Return (x, y) of the center of cell containing provided text 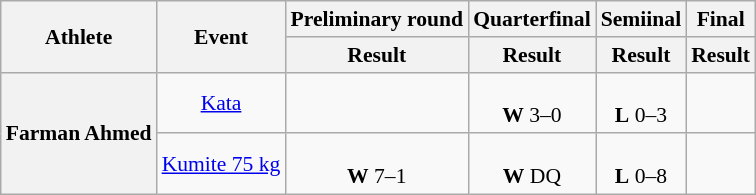
Quarterfinal (532, 19)
Kata (222, 102)
Athlete (79, 36)
Semiinal (641, 19)
L 0–8 (641, 164)
Farman Ahmed (79, 133)
Kumite 75 kg (222, 164)
W DQ (532, 164)
Preliminary round (376, 19)
Event (222, 36)
L 0–3 (641, 102)
W 3–0 (532, 102)
Final (720, 19)
W 7–1 (376, 164)
